Detect which cell encompasses the target text, then output its (x, y) center coordinate. 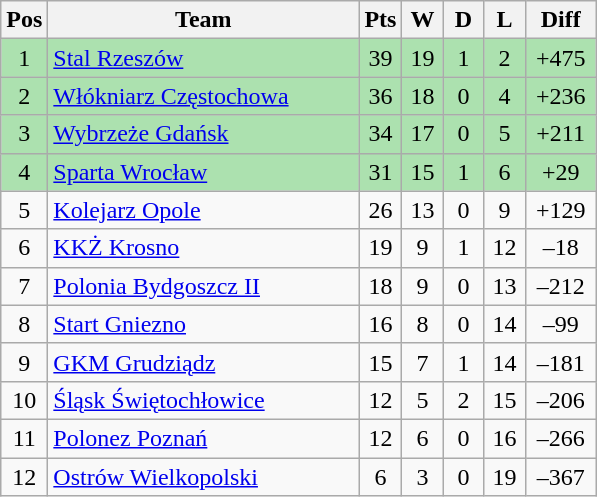
Polonia Bydgoszcz II (204, 286)
Diff (560, 20)
Team (204, 20)
GKM Grudziądz (204, 362)
L (504, 20)
+211 (560, 134)
Polonez Poznań (204, 438)
17 (422, 134)
KKŻ Krosno (204, 248)
26 (380, 210)
Pts (380, 20)
Start Gniezno (204, 324)
10 (24, 400)
Kolejarz Opole (204, 210)
Pos (24, 20)
–206 (560, 400)
–99 (560, 324)
–266 (560, 438)
+236 (560, 96)
–367 (560, 477)
–212 (560, 286)
Sparta Wrocław (204, 172)
+29 (560, 172)
D (464, 20)
Wybrzeże Gdańsk (204, 134)
–18 (560, 248)
–181 (560, 362)
+475 (560, 58)
34 (380, 134)
+129 (560, 210)
31 (380, 172)
Ostrów Wielkopolski (204, 477)
Stal Rzeszów (204, 58)
W (422, 20)
Włókniarz Częstochowa (204, 96)
Śląsk Świętochłowice (204, 400)
11 (24, 438)
36 (380, 96)
39 (380, 58)
